Locate the cell with the specified text and output its (X, Y) center coordinate. 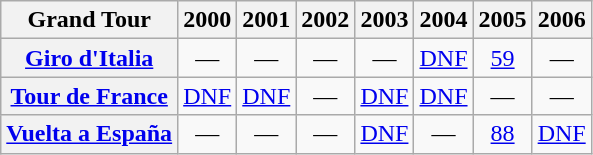
88 (502, 134)
59 (502, 58)
Tour de France (90, 96)
Grand Tour (90, 20)
2004 (444, 20)
Giro d'Italia (90, 58)
2003 (384, 20)
Vuelta a España (90, 134)
2005 (502, 20)
2002 (326, 20)
2006 (562, 20)
2001 (266, 20)
2000 (208, 20)
